Detect which cell encompasses the target text, then output its (x, y) center coordinate. 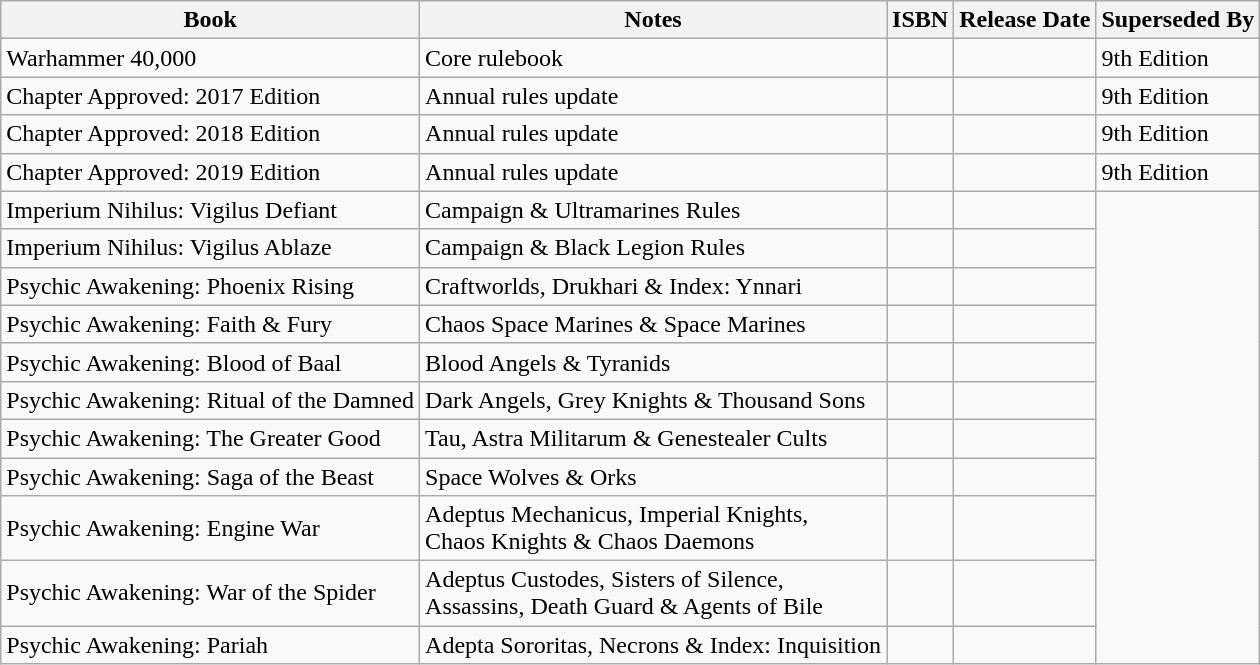
ISBN (920, 20)
Space Wolves & Orks (654, 477)
Adepta Sororitas, Necrons & Index: Inquisition (654, 645)
Psychic Awakening: Pariah (210, 645)
Imperium Nihilus: Vigilus Ablaze (210, 248)
Adeptus Mechanicus, Imperial Knights, Chaos Knights & Chaos Daemons (654, 528)
Psychic Awakening: Engine War (210, 528)
Campaign & Black Legion Rules (654, 248)
Psychic Awakening: Blood of Baal (210, 362)
Chaos Space Marines & Space Marines (654, 324)
Book (210, 20)
Adeptus Custodes, Sisters of Silence, Assassins, Death Guard & Agents of Bile (654, 594)
Chapter Approved: 2018 Edition (210, 134)
Core rulebook (654, 58)
Craftworlds, Drukhari & Index: Ynnari (654, 286)
Notes (654, 20)
Psychic Awakening: War of the Spider (210, 594)
Release Date (1025, 20)
Chapter Approved: 2019 Edition (210, 172)
Psychic Awakening: The Greater Good (210, 438)
Psychic Awakening: Faith & Fury (210, 324)
Imperium Nihilus: Vigilus Defiant (210, 210)
Tau, Astra Militarum & Genestealer Cults (654, 438)
Dark Angels, Grey Knights & Thousand Sons (654, 400)
Superseded By (1178, 20)
Psychic Awakening: Ritual of the Damned (210, 400)
Campaign & Ultramarines Rules (654, 210)
Warhammer 40,000 (210, 58)
Blood Angels & Tyranids (654, 362)
Chapter Approved: 2017 Edition (210, 96)
Psychic Awakening: Phoenix Rising (210, 286)
Psychic Awakening: Saga of the Beast (210, 477)
